Provide the [x, y] coordinate of the cell's center where the given text is located.  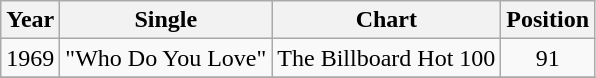
Position [548, 20]
91 [548, 58]
1969 [30, 58]
"Who Do You Love" [166, 58]
The Billboard Hot 100 [386, 58]
Single [166, 20]
Chart [386, 20]
Year [30, 20]
